Determine the (X, Y) coordinate at the center of the cell enclosing the given text.  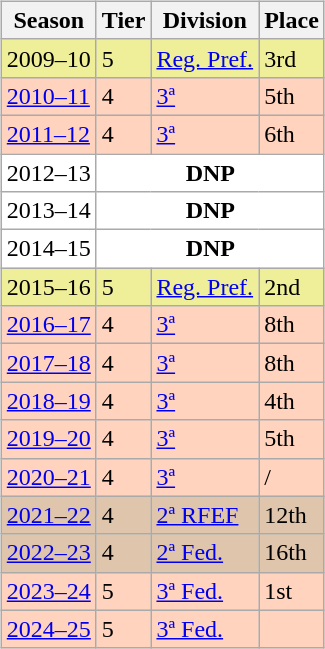
3rd (292, 58)
2015–16 (48, 287)
2016–17 (48, 325)
2010–11 (48, 96)
2012–13 (48, 173)
2022–23 (48, 553)
Season (48, 20)
16th (292, 553)
2021–22 (48, 515)
12th (292, 515)
2ª RFEF (205, 515)
2023–24 (48, 591)
2014–15 (48, 249)
/ (292, 477)
2nd (292, 287)
2011–12 (48, 134)
Division (205, 20)
2019–20 (48, 439)
Tier (124, 20)
Place (292, 20)
2018–19 (48, 401)
6th (292, 134)
2020–21 (48, 477)
1st (292, 591)
2024–25 (48, 629)
4th (292, 401)
2ª Fed. (205, 553)
2009–10 (48, 58)
2017–18 (48, 363)
2013–14 (48, 211)
